Output the [x, y] coordinate of the center of the cell containing the given text.  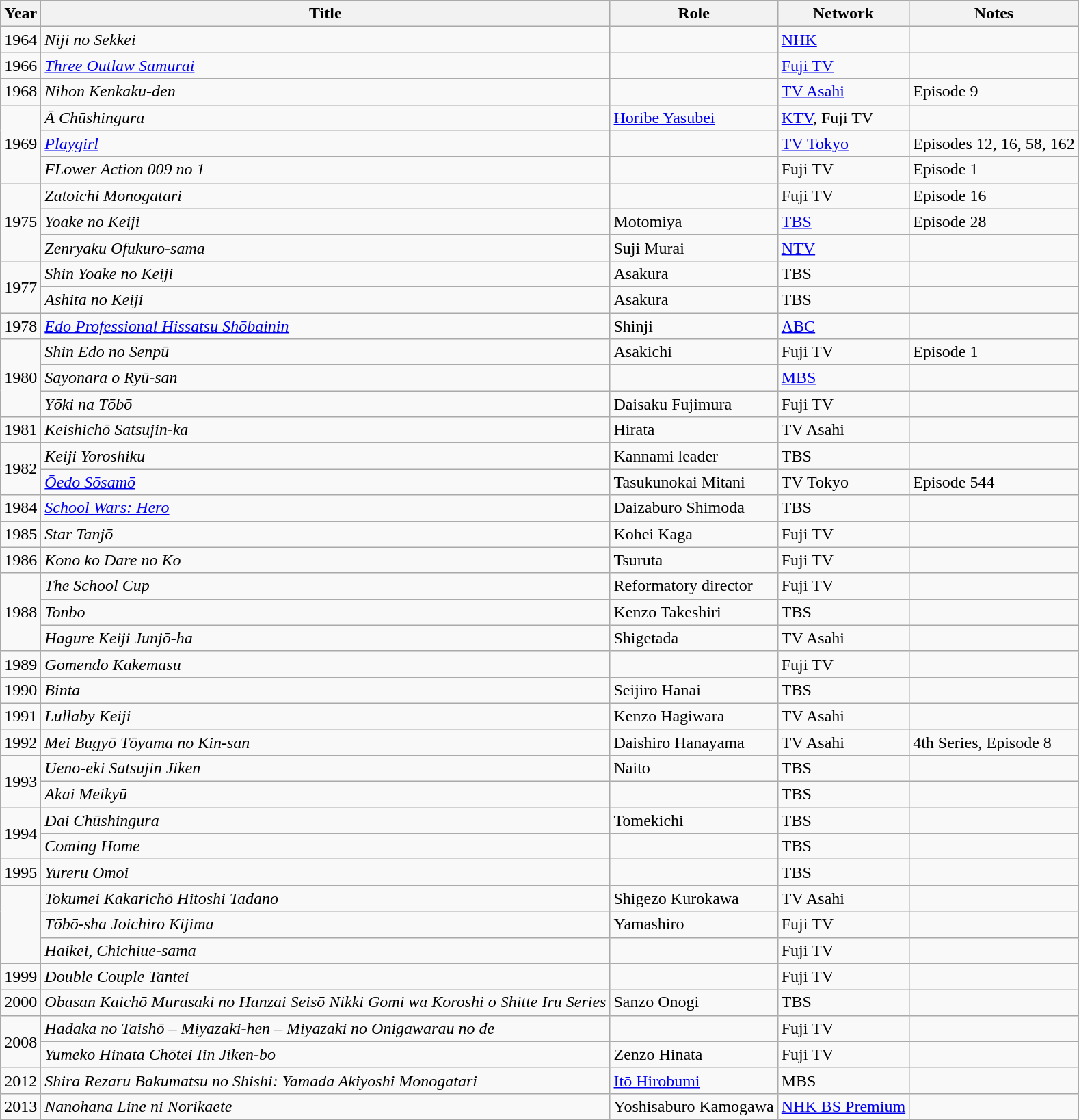
Episodes 12, 16, 58, 162 [994, 144]
1991 [21, 716]
Shigezo Kurokawa [693, 898]
Keiji Yoroshiku [325, 456]
1966 [21, 66]
Zenryaku Ofukuro-sama [325, 248]
Shira Rezaru Bakumatsu no Shishi: Yamada Akiyoshi Monogatari [325, 1080]
Coming Home [325, 846]
Tsuruta [693, 560]
Daizaburo Shimoda [693, 508]
Yamashiro [693, 924]
Niji no Sekkei [325, 40]
2000 [21, 1002]
Dai Chūshingura [325, 821]
Yumeko Hinata Chōtei Iin Jiken-bo [325, 1054]
ABC [843, 326]
1968 [21, 92]
Ōedo Sōsamō [325, 482]
Keishichō Satsujin-ka [325, 430]
Hirata [693, 430]
Year [21, 14]
Seijiro Hanai [693, 690]
Network [843, 14]
Role [693, 14]
Shin Edo no Senpū [325, 352]
Kono ko Dare no Ko [325, 560]
Kohei Kaga [693, 534]
Three Outlaw Samurai [325, 66]
Edo Professional Hissatsu Shōbainin [325, 326]
1964 [21, 40]
Obasan Kaichō Murasaki no Hanzai Seisō Nikki Gomi wa Koroshi o Shitte Iru Series [325, 1002]
Naito [693, 769]
Kenzo Takeshiri [693, 612]
Daishiro Hanayama [693, 742]
Sayonara o Ryū-san [325, 378]
2012 [21, 1080]
Yoake no Keiji [325, 222]
Zatoichi Monogatari [325, 196]
Haikei, Chichiue-sama [325, 950]
Ashita no Keiji [325, 299]
Episode 16 [994, 196]
1981 [21, 430]
1982 [21, 469]
Sanzo Onogi [693, 1002]
NHK [843, 40]
FLower Action 009 no 1 [325, 170]
Suji Murai [693, 248]
Akai Meikyū [325, 795]
1985 [21, 534]
Title [325, 14]
Tōbō-sha Joichiro Kijima [325, 924]
Yureru Omoi [325, 872]
1975 [21, 222]
NTV [843, 248]
Episode 544 [994, 482]
Hagure Keiji Junjō-ha [325, 638]
The School Cup [325, 586]
Shin Yoake no Keiji [325, 274]
Itō Hirobumi [693, 1080]
1977 [21, 286]
Daisaku Fujimura [693, 404]
Hadaka no Taishō – Miyazaki-hen – Miyazaki no Onigawarau no de [325, 1028]
School Wars: Hero [325, 508]
1995 [21, 872]
Notes [994, 14]
1980 [21, 378]
1986 [21, 560]
Shigetada [693, 638]
Tonbo [325, 612]
1984 [21, 508]
1989 [21, 664]
Yoshisaburo Kamogawa [693, 1106]
NHK BS Premium [843, 1106]
Binta [325, 690]
1969 [21, 144]
Playgirl [325, 144]
Tomekichi [693, 821]
Horibe Yasubei [693, 118]
Ā Chūshingura [325, 118]
1978 [21, 326]
Kannami leader [693, 456]
1994 [21, 834]
Reformatory director [693, 586]
1993 [21, 782]
Shinji [693, 326]
1988 [21, 612]
Nanohana Line ni Norikaete [325, 1106]
Double Couple Tantei [325, 976]
1999 [21, 976]
Tasukunokai Mitani [693, 482]
Ueno-eki Satsujin Jiken [325, 769]
1992 [21, 742]
Episode 28 [994, 222]
4th Series, Episode 8 [994, 742]
Star Tanjō [325, 534]
Yōki na Tōbō [325, 404]
2013 [21, 1106]
Mei Bugyō Tōyama no Kin-san [325, 742]
KTV, Fuji TV [843, 118]
Zenzo Hinata [693, 1054]
Lullaby Keiji [325, 716]
Kenzo Hagiwara [693, 716]
Gomendo Kakemasu [325, 664]
2008 [21, 1041]
Asakichi [693, 352]
Motomiya [693, 222]
Episode 9 [994, 92]
Tokumei Kakarichō Hitoshi Tadano [325, 898]
1990 [21, 690]
Nihon Kenkaku-den [325, 92]
